Return the [x, y] coordinate for the center point of the cell that contains the specified text.  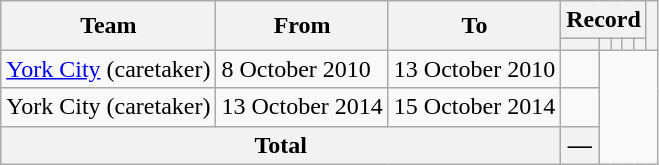
Team [108, 26]
Total [281, 145]
To [474, 26]
13 October 2010 [474, 69]
13 October 2014 [302, 107]
— [580, 145]
Record [604, 20]
From [302, 26]
15 October 2014 [474, 107]
8 October 2010 [302, 69]
